Output the (X, Y) coordinate of the center of the cell containing the given text.  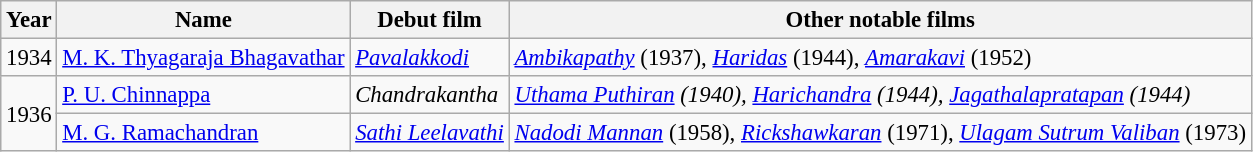
Name (204, 20)
Chandrakantha (430, 95)
Sathi Leelavathi (430, 133)
1934 (29, 58)
M. K. Thyagaraja Bhagavathar (204, 58)
Pavalakkodi (430, 58)
P. U. Chinnappa (204, 95)
Debut film (430, 20)
1936 (29, 114)
Uthama Puthiran (1940), Harichandra (1944), Jagathalapratapan (1944) (880, 95)
Year (29, 20)
Nadodi Mannan (1958), Rickshawkaran (1971), Ulagam Sutrum Valiban (1973) (880, 133)
M. G. Ramachandran (204, 133)
Ambikapathy (1937), Haridas (1944), Amarakavi (1952) (880, 58)
Other notable films (880, 20)
